Locate the cell with the specified text and output its (X, Y) center coordinate. 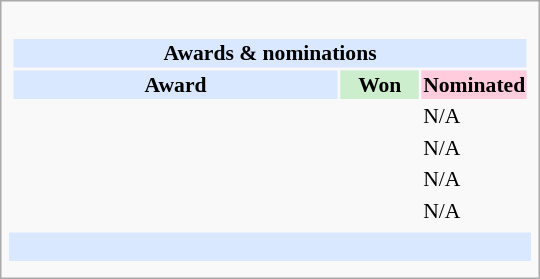
Awards & nominations Award Won Nominated N/A N/A N/A N/A (270, 119)
Nominated (474, 84)
Award (175, 84)
Awards & nominations (270, 53)
Won (380, 84)
